Find where the given text appears and provide that cell's center as (x, y) coordinate. 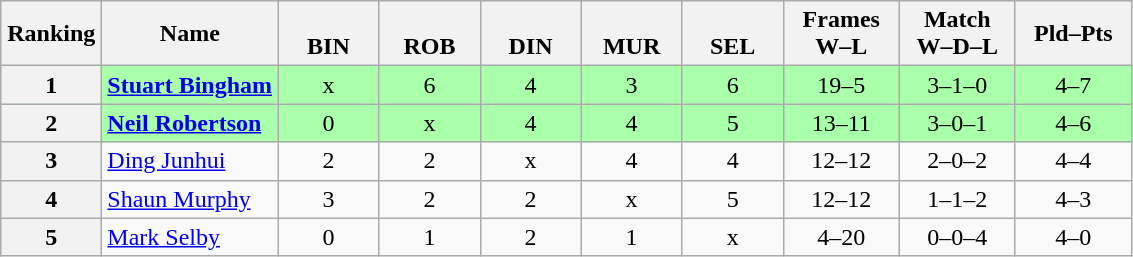
SEL (732, 34)
MUR (632, 34)
3–0–1 (957, 123)
4–3 (1073, 199)
DIN (530, 34)
Mark Selby (190, 237)
MatchW–D–L (957, 34)
13–11 (841, 123)
4–0 (1073, 237)
FramesW–L (841, 34)
Neil Robertson (190, 123)
3–1–0 (957, 85)
0–0–4 (957, 237)
4–7 (1073, 85)
1–1–2 (957, 199)
Stuart Bingham (190, 85)
4–4 (1073, 161)
19–5 (841, 85)
Ding Junhui (190, 161)
ROB (430, 34)
Name (190, 34)
Ranking (52, 34)
Shaun Murphy (190, 199)
Pld–Pts (1073, 34)
4–20 (841, 237)
4–6 (1073, 123)
BIN (328, 34)
2–0–2 (957, 161)
